Pinpoint the cell where the given text exists, returning its (x, y) midpoint coordinate. 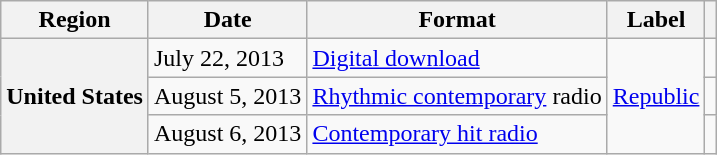
August 6, 2013 (227, 134)
Format (457, 20)
Label (656, 20)
Contemporary hit radio (457, 134)
Rhythmic contemporary radio (457, 96)
Date (227, 20)
August 5, 2013 (227, 96)
United States (75, 96)
July 22, 2013 (227, 58)
Digital download (457, 58)
Republic (656, 96)
Region (75, 20)
